Detect which cell encompasses the target text, then output its (X, Y) center coordinate. 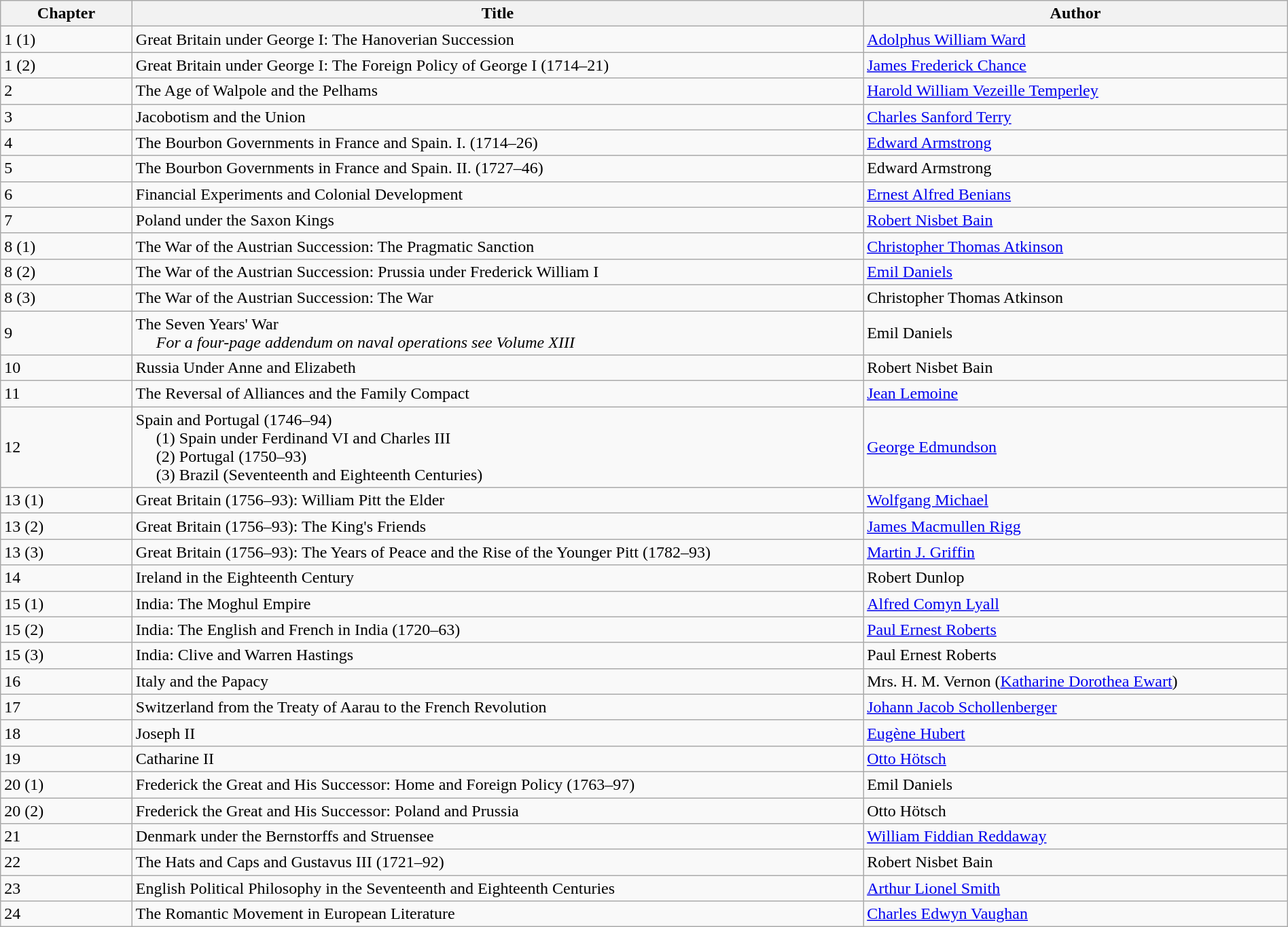
Catharine II (497, 759)
Joseph II (497, 733)
15 (2) (67, 630)
Alfred Comyn Lyall (1076, 604)
Jean Lemoine (1076, 394)
Eugène Hubert (1076, 733)
10 (67, 368)
18 (67, 733)
1 (1) (67, 39)
Switzerland from the Treaty of Aarau to the French Revolution (497, 707)
8 (1) (67, 246)
Mrs. H. M. Vernon (Katharine Dorothea Ewart) (1076, 681)
Charles Edwyn Vaughan (1076, 914)
15 (3) (67, 655)
9 (67, 333)
1 (2) (67, 65)
The War of the Austrian Succession: The War (497, 297)
2 (67, 91)
The Seven Years' War For a four-page addendum on naval operations see Volume XIII (497, 333)
4 (67, 143)
5 (67, 168)
The War of the Austrian Succession: The Pragmatic Sanction (497, 246)
English Political Philosophy in the Seventeenth and Eighteenth Centuries (497, 888)
Great Britain (1756–93): William Pitt the Elder (497, 501)
13 (3) (67, 552)
Italy and the Papacy (497, 681)
India: The English and French in India (1720–63) (497, 630)
12 (67, 447)
Financial Experiments and Colonial Development (497, 194)
The Romantic Movement in European Literature (497, 914)
14 (67, 578)
13 (2) (67, 526)
21 (67, 837)
Great Britain (1756–93): The Years of Peace and the Rise of the Younger Pitt (1782–93) (497, 552)
11 (67, 394)
19 (67, 759)
Spain and Portugal (1746–94) (1) Spain under Ferdinand VI and Charles III (2) Portugal (1750–93) (3) Brazil (Seventeenth and Eighteenth Centuries) (497, 447)
16 (67, 681)
3 (67, 117)
Ernest Alfred Benians (1076, 194)
Harold William Vezeille Temperley (1076, 91)
Charles Sanford Terry (1076, 117)
8 (3) (67, 297)
Great Britain under George I: The Foreign Policy of George I (1714–21) (497, 65)
Frederick the Great and His Successor: Home and Foreign Policy (1763–97) (497, 784)
Denmark under the Bernstorffs and Struensee (497, 837)
Robert Dunlop (1076, 578)
Jacobotism and the Union (497, 117)
The Bourbon Governments in France and Spain. I. (1714–26) (497, 143)
Chapter (67, 14)
The War of the Austrian Succession: Prussia under Frederick William I (497, 272)
Ireland in the Eighteenth Century (497, 578)
8 (2) (67, 272)
22 (67, 862)
India: The Moghul Empire (497, 604)
James Frederick Chance (1076, 65)
Frederick the Great and His Successor: Poland and Prussia (497, 810)
The Age of Walpole and the Pelhams (497, 91)
20 (1) (67, 784)
Russia Under Anne and Elizabeth (497, 368)
Wolfgang Michael (1076, 501)
The Bourbon Governments in France and Spain. II. (1727–46) (497, 168)
Johann Jacob Schollenberger (1076, 707)
George Edmundson (1076, 447)
James Macmullen Rigg (1076, 526)
6 (67, 194)
Title (497, 14)
The Reversal of Alliances and the Family Compact (497, 394)
15 (1) (67, 604)
Author (1076, 14)
The Hats and Caps and Gustavus III (1721–92) (497, 862)
Great Britain under George I: The Hanoverian Succession (497, 39)
Martin J. Griffin (1076, 552)
17 (67, 707)
24 (67, 914)
Poland under the Saxon Kings (497, 220)
20 (2) (67, 810)
Adolphus William Ward (1076, 39)
7 (67, 220)
23 (67, 888)
William Fiddian Reddaway (1076, 837)
Great Britain (1756–93): The King's Friends (497, 526)
13 (1) (67, 501)
India: Clive and Warren Hastings (497, 655)
Arthur Lionel Smith (1076, 888)
